Search for the cell housing the specified text and yield its [X, Y] center coordinate. 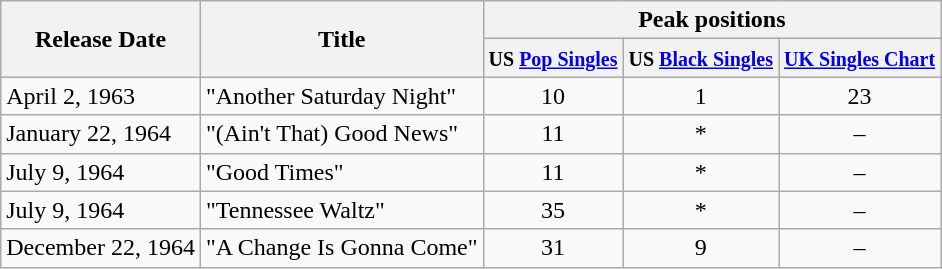
"Another Saturday Night" [342, 96]
"(Ain't That) Good News" [342, 134]
1 [701, 96]
9 [701, 248]
"A Change Is Gonna Come" [342, 248]
10 [553, 96]
April 2, 1963 [101, 96]
"Good Times" [342, 172]
US Pop Singles [553, 58]
23 [860, 96]
US Black Singles [701, 58]
31 [553, 248]
"Tennessee Waltz" [342, 210]
Release Date [101, 39]
January 22, 1964 [101, 134]
December 22, 1964 [101, 248]
UK Singles Chart [860, 58]
Title [342, 39]
Peak positions [712, 20]
35 [553, 210]
